Return [X, Y] of the center of cell containing provided text 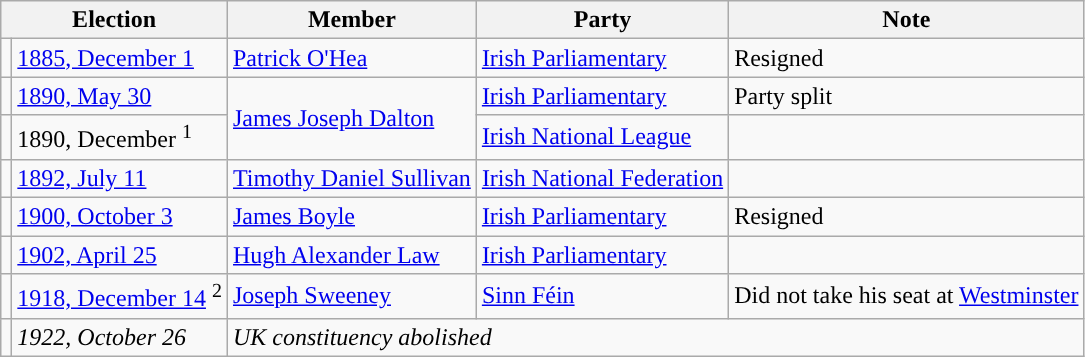
Irish National League [602, 138]
1918, December 14 2 [120, 296]
Member [352, 20]
Sinn Féin [602, 296]
Irish National Federation [602, 178]
1900, October 3 [120, 217]
James Joseph Dalton [352, 118]
Did not take his seat at Westminster [906, 296]
Note [906, 20]
UK constituency abolished [655, 337]
1902, April 25 [120, 255]
1885, December 1 [120, 58]
Party split [906, 96]
Patrick O'Hea [352, 58]
Hugh Alexander Law [352, 255]
Joseph Sweeney [352, 296]
1922, October 26 [120, 337]
1890, December 1 [120, 138]
1892, July 11 [120, 178]
Timothy Daniel Sullivan [352, 178]
1890, May 30 [120, 96]
James Boyle [352, 217]
Election [114, 20]
Party [602, 20]
